Determine the [x, y] coordinate at the center of the cell enclosing the given text.  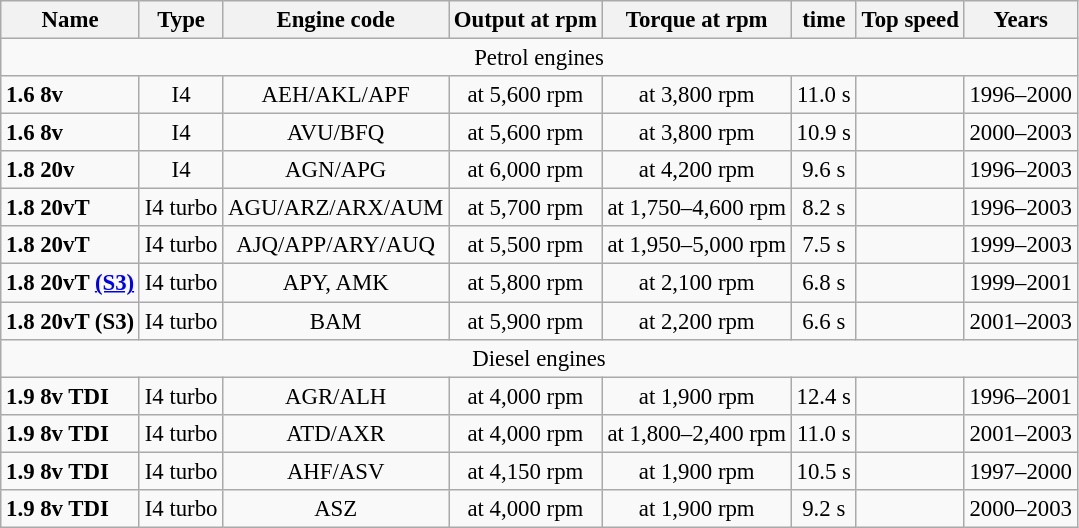
at 1,800–2,400 rpm [696, 433]
at 1,950–5,000 rpm [696, 245]
at 4,150 rpm [526, 471]
9.2 s [824, 509]
AEH/AKL/APF [336, 95]
BAM [336, 321]
at 4,200 rpm [696, 170]
10.5 s [824, 471]
at 2,200 rpm [696, 321]
AJQ/APP/ARY/AUQ [336, 245]
6.6 s [824, 321]
AHF/ASV [336, 471]
1.8 20v [70, 170]
1996–2000 [1020, 95]
at 2,100 rpm [696, 283]
Petrol engines [540, 58]
at 6,000 rpm [526, 170]
6.8 s [824, 283]
Output at rpm [526, 20]
10.9 s [824, 133]
Name [70, 20]
1999–2001 [1020, 283]
at 5,900 rpm [526, 321]
at 5,500 rpm [526, 245]
time [824, 20]
1999–2003 [1020, 245]
at 1,750–4,600 rpm [696, 208]
1996–2001 [1020, 396]
AGN/APG [336, 170]
AGU/ARZ/ARX/AUM [336, 208]
7.5 s [824, 245]
Engine code [336, 20]
Torque at rpm [696, 20]
Type [180, 20]
at 5,800 rpm [526, 283]
Top speed [910, 20]
ATD/AXR [336, 433]
ASZ [336, 509]
APY, AMK [336, 283]
AVU/BFQ [336, 133]
9.6 s [824, 170]
AGR/ALH [336, 396]
Years [1020, 20]
Diesel engines [540, 358]
1997–2000 [1020, 471]
at 5,700 rpm [526, 208]
12.4 s [824, 396]
8.2 s [824, 208]
